Output the (x, y) coordinate of the center of the cell containing the given text.  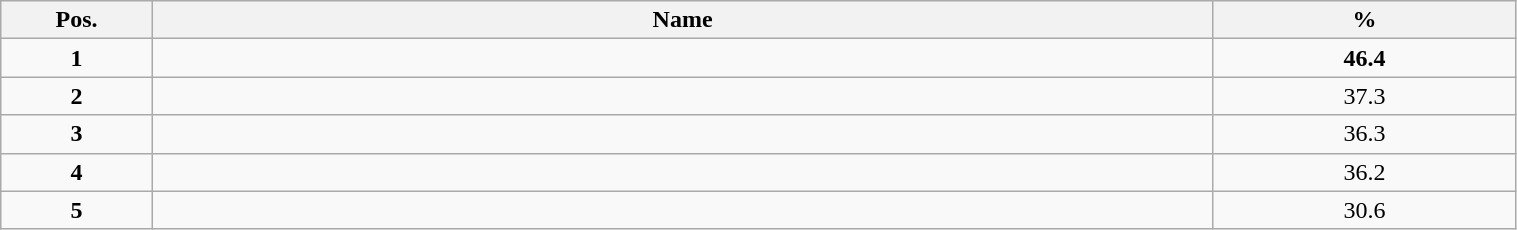
30.6 (1364, 210)
36.3 (1364, 134)
Pos. (77, 20)
46.4 (1364, 58)
% (1364, 20)
1 (77, 58)
4 (77, 172)
2 (77, 96)
36.2 (1364, 172)
37.3 (1364, 96)
Name (682, 20)
5 (77, 210)
3 (77, 134)
